Find where the given text appears and provide that cell's center as [X, Y] coordinate. 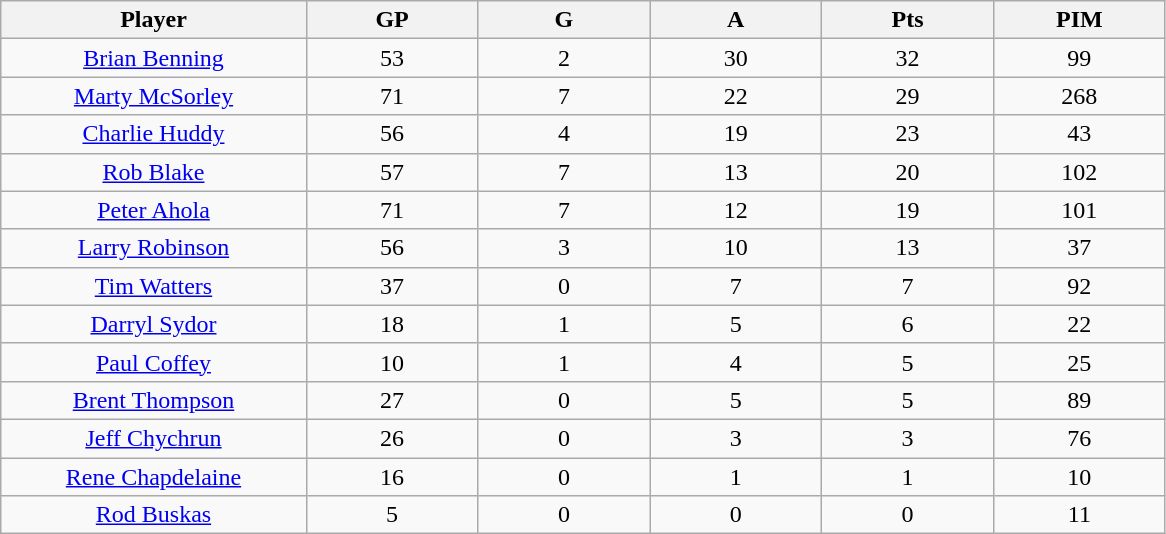
92 [1079, 286]
23 [908, 134]
99 [1079, 58]
101 [1079, 210]
2 [564, 58]
Rob Blake [154, 172]
Tim Watters [154, 286]
Pts [908, 20]
32 [908, 58]
89 [1079, 400]
57 [392, 172]
GP [392, 20]
30 [736, 58]
Jeff Chychrun [154, 438]
A [736, 20]
Marty McSorley [154, 96]
Player [154, 20]
Charlie Huddy [154, 134]
6 [908, 324]
Darryl Sydor [154, 324]
268 [1079, 96]
G [564, 20]
25 [1079, 362]
76 [1079, 438]
26 [392, 438]
Brian Benning [154, 58]
102 [1079, 172]
Larry Robinson [154, 248]
43 [1079, 134]
53 [392, 58]
29 [908, 96]
Rod Buskas [154, 515]
Rene Chapdelaine [154, 477]
PIM [1079, 20]
11 [1079, 515]
Paul Coffey [154, 362]
Peter Ahola [154, 210]
18 [392, 324]
16 [392, 477]
27 [392, 400]
12 [736, 210]
Brent Thompson [154, 400]
20 [908, 172]
